Detect which cell encompasses the target text, then output its (X, Y) center coordinate. 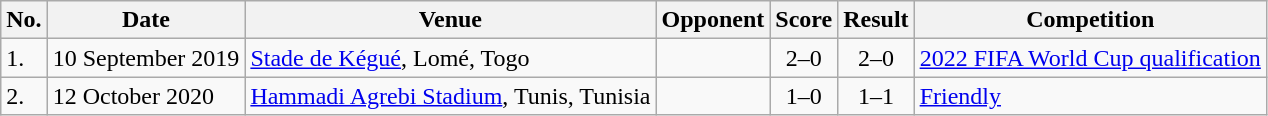
Venue (450, 20)
Result (876, 20)
12 October 2020 (146, 96)
2022 FIFA World Cup qualification (1090, 58)
Hammadi Agrebi Stadium, Tunis, Tunisia (450, 96)
No. (24, 20)
Score (804, 20)
Stade de Kégué, Lomé, Togo (450, 58)
1–0 (804, 96)
Friendly (1090, 96)
2. (24, 96)
1–1 (876, 96)
10 September 2019 (146, 58)
Opponent (713, 20)
1. (24, 58)
Competition (1090, 20)
Date (146, 20)
